For the text-containing cell, return its midpoint in [X, Y] coordinate format. 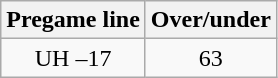
UH –17 [74, 58]
Over/under [210, 20]
63 [210, 58]
Pregame line [74, 20]
